Locate the cell with the specified text and output its [x, y] center coordinate. 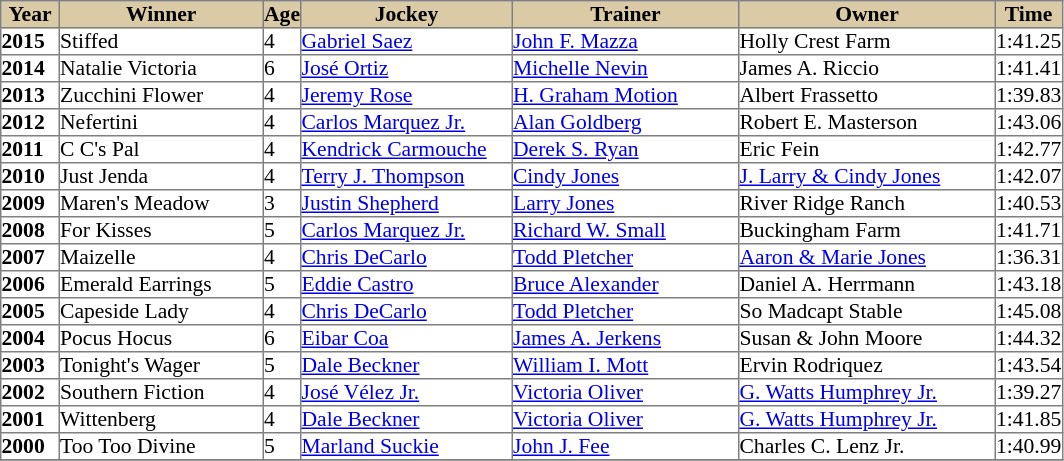
Albert Frassetto [867, 96]
River Ridge Ranch [867, 204]
Year [30, 14]
Jockey [407, 14]
Ervin Rodriquez [867, 366]
1:40.99 [1028, 446]
2004 [30, 338]
Owner [867, 14]
Eric Fein [867, 150]
Tonight's Wager [161, 366]
Stiffed [161, 42]
3 [282, 204]
2008 [30, 230]
1:43.18 [1028, 284]
2014 [30, 68]
2003 [30, 366]
Derek S. Ryan [625, 150]
2000 [30, 446]
Bruce Alexander [625, 284]
Richard W. Small [625, 230]
Eddie Castro [407, 284]
Just Jenda [161, 176]
2013 [30, 96]
Daniel A. Herrmann [867, 284]
1:39.27 [1028, 392]
Aaron & Marie Jones [867, 258]
John F. Mazza [625, 42]
Buckingham Farm [867, 230]
1:41.25 [1028, 42]
H. Graham Motion [625, 96]
1:42.07 [1028, 176]
Robert E. Masterson [867, 122]
C C's Pal [161, 150]
Trainer [625, 14]
Kendrick Carmouche [407, 150]
1:45.08 [1028, 312]
Winner [161, 14]
Emerald Earrings [161, 284]
Justin Shepherd [407, 204]
Eibar Coa [407, 338]
Too Too Divine [161, 446]
Time [1028, 14]
Maizelle [161, 258]
John J. Fee [625, 446]
2005 [30, 312]
Charles C. Lenz Jr. [867, 446]
James A. Riccio [867, 68]
Pocus Hocus [161, 338]
2015 [30, 42]
2012 [30, 122]
1:42.77 [1028, 150]
2006 [30, 284]
James A. Jerkens [625, 338]
1:39.83 [1028, 96]
2010 [30, 176]
Age [282, 14]
So Madcapt Stable [867, 312]
2011 [30, 150]
J. Larry & Cindy Jones [867, 176]
Marland Suckie [407, 446]
Natalie Victoria [161, 68]
1:40.53 [1028, 204]
Larry Jones [625, 204]
Michelle Nevin [625, 68]
Capeside Lady [161, 312]
2009 [30, 204]
2007 [30, 258]
1:44.32 [1028, 338]
1:41.71 [1028, 230]
2001 [30, 420]
Susan & John Moore [867, 338]
Nefertini [161, 122]
1:36.31 [1028, 258]
1:41.41 [1028, 68]
1:43.54 [1028, 366]
Gabriel Saez [407, 42]
Wittenberg [161, 420]
For Kisses [161, 230]
Holly Crest Farm [867, 42]
José Ortiz [407, 68]
William I. Mott [625, 366]
Cindy Jones [625, 176]
Terry J. Thompson [407, 176]
Maren's Meadow [161, 204]
José Vélez Jr. [407, 392]
2002 [30, 392]
Alan Goldberg [625, 122]
1:41.85 [1028, 420]
Zucchini Flower [161, 96]
1:43.06 [1028, 122]
Jeremy Rose [407, 96]
Southern Fiction [161, 392]
